For the text-containing cell, return its midpoint in [x, y] coordinate format. 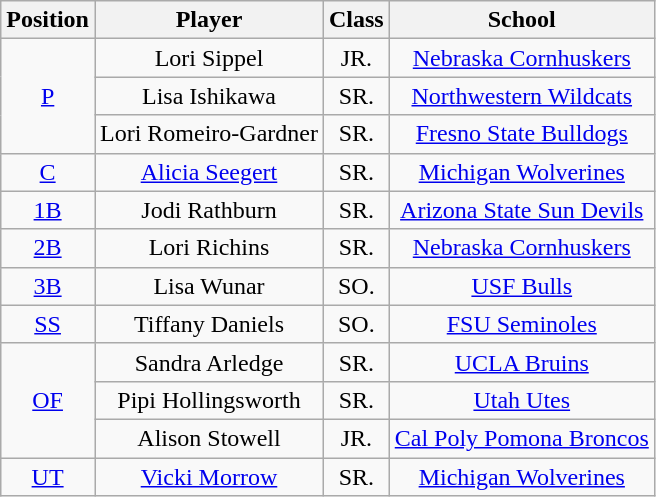
Fresno State Bulldogs [522, 134]
3B [48, 286]
Lisa Ishikawa [208, 96]
Lori Romeiro-Gardner [208, 134]
P [48, 96]
SS [48, 324]
Pipi Hollingsworth [208, 400]
C [48, 172]
Tiffany Daniels [208, 324]
Lori Richins [208, 248]
Cal Poly Pomona Broncos [522, 438]
Class [356, 20]
Player [208, 20]
Jodi Rathburn [208, 210]
Northwestern Wildcats [522, 96]
2B [48, 248]
Alicia Seegert [208, 172]
Sandra Arledge [208, 362]
UCLA Bruins [522, 362]
Alison Stowell [208, 438]
Vicki Morrow [208, 477]
Arizona State Sun Devils [522, 210]
Lisa Wunar [208, 286]
Utah Utes [522, 400]
School [522, 20]
FSU Seminoles [522, 324]
1B [48, 210]
OF [48, 400]
USF Bulls [522, 286]
Lori Sippel [208, 58]
Position [48, 20]
UT [48, 477]
